Detect which cell encompasses the target text, then output its (x, y) center coordinate. 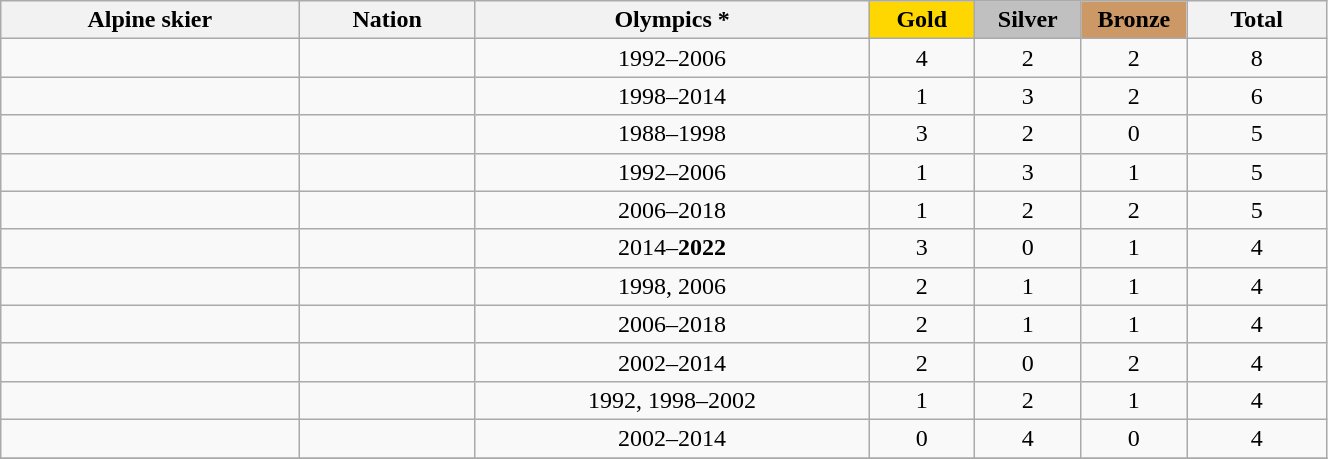
Alpine skier (150, 20)
Total (1257, 20)
Nation (388, 20)
Bronze (1134, 20)
1992, 1998–2002 (672, 400)
8 (1257, 58)
Silver (1028, 20)
1998–2014 (672, 96)
1998, 2006 (672, 286)
1988–1998 (672, 134)
Olympics * (672, 20)
2014–2022 (672, 248)
Gold (922, 20)
6 (1257, 96)
